Capture the cell that displays the provided text and extract its (x, y) central coordinate. 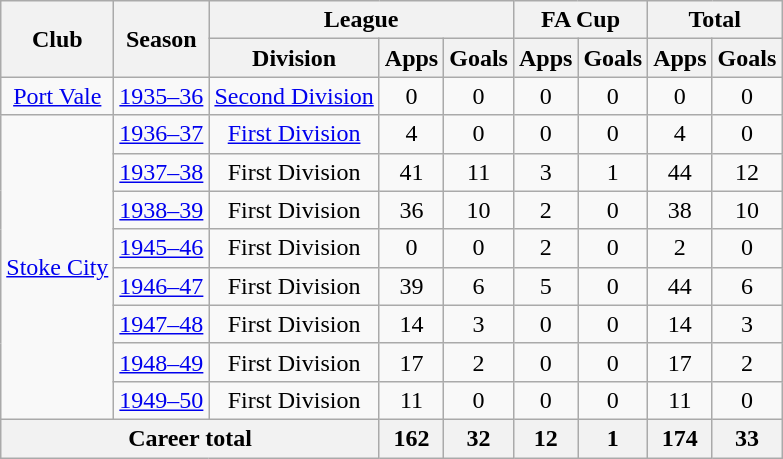
Division (294, 58)
1946–47 (162, 286)
1936–37 (162, 134)
1948–49 (162, 362)
39 (411, 286)
32 (479, 438)
Club (58, 39)
1935–36 (162, 96)
5 (545, 286)
Second Division (294, 96)
33 (747, 438)
1938–39 (162, 210)
Season (162, 39)
1947–48 (162, 324)
Stoke City (58, 267)
36 (411, 210)
1945–46 (162, 248)
1949–50 (162, 400)
174 (680, 438)
1937–38 (162, 172)
38 (680, 210)
Port Vale (58, 96)
FA Cup (580, 20)
Career total (190, 438)
162 (411, 438)
Total (715, 20)
League (362, 20)
41 (411, 172)
